Pinpoint the cell where the given text exists, returning its [x, y] midpoint coordinate. 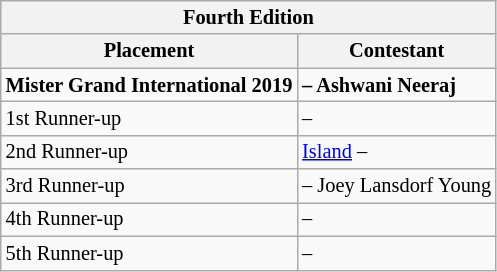
– Ashwani Neeraj [396, 85]
2nd Runner-up [149, 152]
Fourth Edition [248, 17]
Contestant [396, 51]
5th Runner-up [149, 253]
Mister Grand International 2019 [149, 85]
1st Runner-up [149, 118]
3rd Runner-up [149, 186]
– Joey Lansdorf Young [396, 186]
Island – [396, 152]
Placement [149, 51]
4th Runner-up [149, 219]
